Locate the cell with the specified text and output its (X, Y) center coordinate. 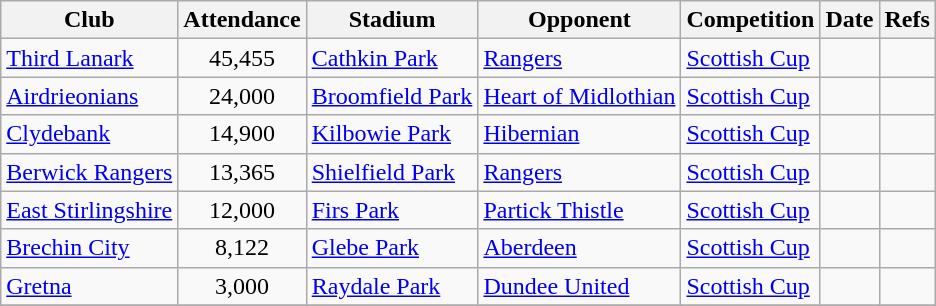
24,000 (242, 96)
14,900 (242, 134)
Kilbowie Park (392, 134)
Raydale Park (392, 286)
13,365 (242, 172)
East Stirlingshire (90, 210)
Airdrieonians (90, 96)
Broomfield Park (392, 96)
3,000 (242, 286)
Partick Thistle (580, 210)
Clydebank (90, 134)
12,000 (242, 210)
Hibernian (580, 134)
Refs (907, 20)
45,455 (242, 58)
Third Lanark (90, 58)
Club (90, 20)
Glebe Park (392, 248)
Firs Park (392, 210)
Stadium (392, 20)
Shielfield Park (392, 172)
Heart of Midlothian (580, 96)
Date (850, 20)
Dundee United (580, 286)
Opponent (580, 20)
Cathkin Park (392, 58)
Berwick Rangers (90, 172)
8,122 (242, 248)
Brechin City (90, 248)
Attendance (242, 20)
Competition (750, 20)
Aberdeen (580, 248)
Gretna (90, 286)
